Locate the cell with the specified text and output its (X, Y) center coordinate. 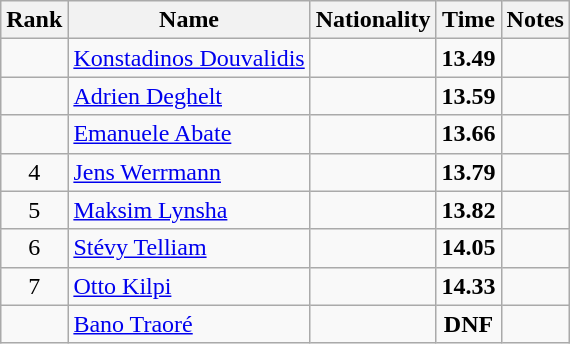
Otto Kilpi (189, 286)
Maksim Lynsha (189, 210)
Adrien Deghelt (189, 96)
7 (34, 286)
13.59 (468, 96)
13.66 (468, 134)
Emanuele Abate (189, 134)
Bano Traoré (189, 324)
13.82 (468, 210)
Rank (34, 20)
Name (189, 20)
14.33 (468, 286)
Nationality (373, 20)
6 (34, 248)
Jens Werrmann (189, 172)
DNF (468, 324)
13.49 (468, 58)
Time (468, 20)
14.05 (468, 248)
5 (34, 210)
Stévy Telliam (189, 248)
Notes (535, 20)
4 (34, 172)
Konstadinos Douvalidis (189, 58)
13.79 (468, 172)
